Locate the cell with the specified text and output its (x, y) center coordinate. 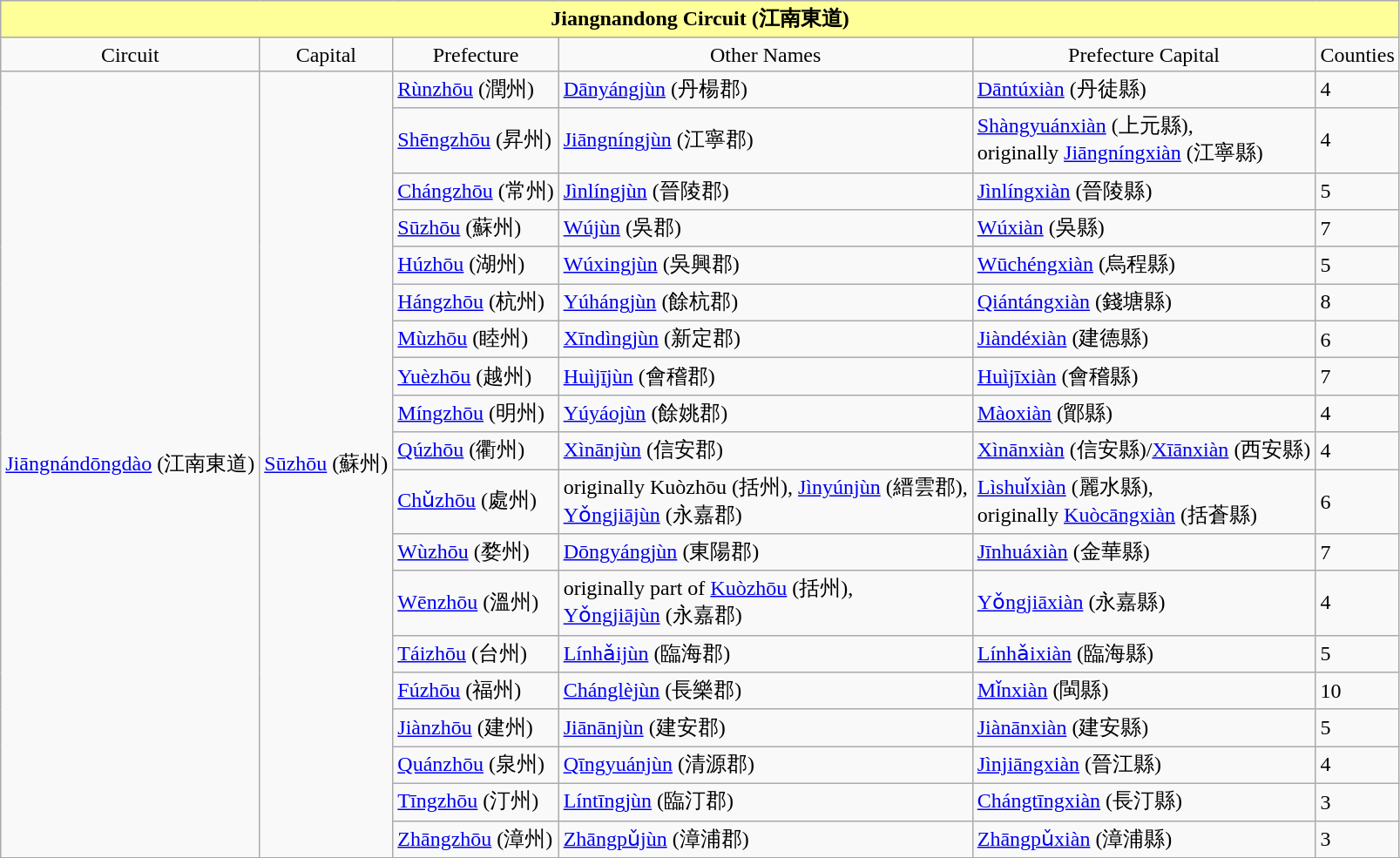
Dānyángjùn (丹楊郡) (765, 89)
originally Kuòzhōu (括州), Jìnyúnjùn (縉雲郡),Yǒngjiājùn (永嘉郡) (765, 501)
Zhāngzhōu (漳州) (476, 840)
Fúzhōu (福州) (476, 692)
Jiāngnándōngdào (江南東道) (131, 463)
Wùzhōu (婺州) (476, 552)
Circuit (131, 54)
Jiāngníngjùn (江寧郡) (765, 140)
Quánzhōu (泉州) (476, 765)
Rùnzhōu (潤州) (476, 89)
Wúxiàn (吳縣) (1144, 228)
Wūchéngxiàn (烏程縣) (1144, 265)
8 (1357, 303)
Jìnlíngxiàn (晉陵縣) (1144, 192)
Xìnānjùn (信安郡) (765, 451)
Chángzhōu (常州) (476, 192)
Jìnlíngjùn (晉陵郡) (765, 192)
Líntīngjùn (臨汀郡) (765, 801)
Yǒngjiāxiàn (永嘉縣) (1144, 603)
Jiànānxiàn (建安縣) (1144, 728)
Línhǎijùn (臨海郡) (765, 653)
Wújùn (吳郡) (765, 228)
Wēnzhōu (溫州) (476, 603)
Mùzhōu (睦州) (476, 340)
Míngzhōu (明州) (476, 413)
Zhāngpǔxiàn (漳浦縣) (1144, 840)
Capital (326, 54)
Qīngyuánjùn (清源郡) (765, 765)
Zhāngpǔjùn (漳浦郡) (765, 840)
originally part of Kuòzhōu (括州),Yǒngjiājùn (永嘉郡) (765, 603)
Yúyáojùn (餘姚郡) (765, 413)
Chánglèjùn (長樂郡) (765, 692)
Jiangnandong Circuit (江南東道) (700, 19)
Màoxiàn (鄮縣) (1144, 413)
Dōngyángjùn (東陽郡) (765, 552)
Dāntúxiàn (丹徒縣) (1144, 89)
Táizhōu (台州) (476, 653)
Chǔzhōu (處州) (476, 501)
Qúzhōu (衢州) (476, 451)
10 (1357, 692)
Qiántángxiàn (錢塘縣) (1144, 303)
Lìshuǐxiàn (麗水縣),originally Kuòcāngxiàn (括蒼縣) (1144, 501)
Jiànzhōu (建州) (476, 728)
Shēngzhōu (昇州) (476, 140)
Tīngzhōu (汀州) (476, 801)
Hángzhōu (杭州) (476, 303)
Wúxingjùn (吳興郡) (765, 265)
Jìnjiāngxiàn (晉江縣) (1144, 765)
Yuèzhōu (越州) (476, 376)
Prefecture (476, 54)
Prefecture Capital (1144, 54)
Jiānānjùn (建安郡) (765, 728)
Other Names (765, 54)
Jiàndéxiàn (建德縣) (1144, 340)
Huìjījùn (會稽郡) (765, 376)
Chángtīngxiàn (長汀縣) (1144, 801)
Huìjīxiàn (會稽縣) (1144, 376)
Xìnānxiàn (信安縣)/Xīānxiàn (西安縣) (1144, 451)
Xīndìngjùn (新定郡) (765, 340)
Shàngyuánxiàn (上元縣),originally Jiāngníngxiàn (江寧縣) (1144, 140)
Mǐnxiàn (閩縣) (1144, 692)
Húzhōu (湖州) (476, 265)
Línhǎixiàn (臨海縣) (1144, 653)
Yúhángjùn (餘杭郡) (765, 303)
Counties (1357, 54)
Jīnhuáxiàn (金華縣) (1144, 552)
